Extract the (X, Y) coordinate from the center of the cell holding the provided text.  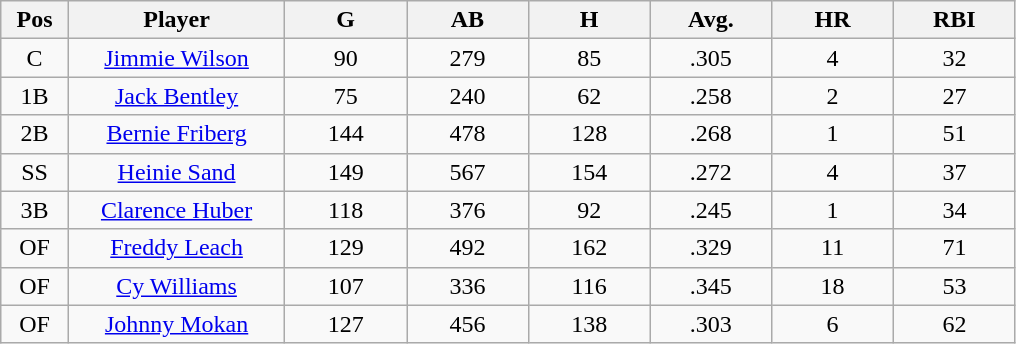
Johnny Mokan (176, 324)
492 (468, 248)
Pos (35, 20)
HR (833, 20)
240 (468, 96)
G (346, 20)
Freddy Leach (176, 248)
149 (346, 172)
.345 (711, 286)
.303 (711, 324)
53 (954, 286)
129 (346, 248)
2B (35, 134)
18 (833, 286)
Jack Bentley (176, 96)
H (589, 20)
.305 (711, 58)
34 (954, 210)
.329 (711, 248)
.268 (711, 134)
27 (954, 96)
1B (35, 96)
Clarence Huber (176, 210)
6 (833, 324)
3B (35, 210)
456 (468, 324)
118 (346, 210)
138 (589, 324)
Player (176, 20)
85 (589, 58)
478 (468, 134)
279 (468, 58)
Bernie Friberg (176, 134)
51 (954, 134)
32 (954, 58)
116 (589, 286)
144 (346, 134)
567 (468, 172)
37 (954, 172)
336 (468, 286)
AB (468, 20)
376 (468, 210)
SS (35, 172)
107 (346, 286)
Avg. (711, 20)
75 (346, 96)
RBI (954, 20)
Cy Williams (176, 286)
Jimmie Wilson (176, 58)
.258 (711, 96)
128 (589, 134)
162 (589, 248)
Heinie Sand (176, 172)
154 (589, 172)
127 (346, 324)
71 (954, 248)
2 (833, 96)
92 (589, 210)
.272 (711, 172)
C (35, 58)
11 (833, 248)
.245 (711, 210)
90 (346, 58)
